Identify which cell holds the provided text, then report its (x, y) central coordinate. 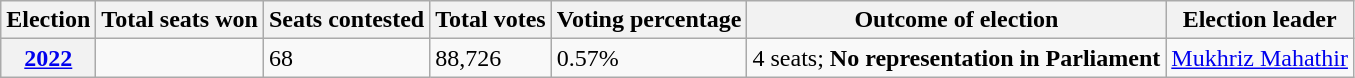
2022 (48, 58)
Total votes (491, 20)
Seats contested (346, 20)
Mukhriz Mahathir (1260, 58)
Voting percentage (649, 20)
Election leader (1260, 20)
0.57% (649, 58)
Election (48, 20)
68 (346, 58)
88,726 (491, 58)
Outcome of election (956, 20)
Total seats won (180, 20)
4 seats; No representation in Parliament (956, 58)
